Detect which cell encompasses the target text, then output its (x, y) center coordinate. 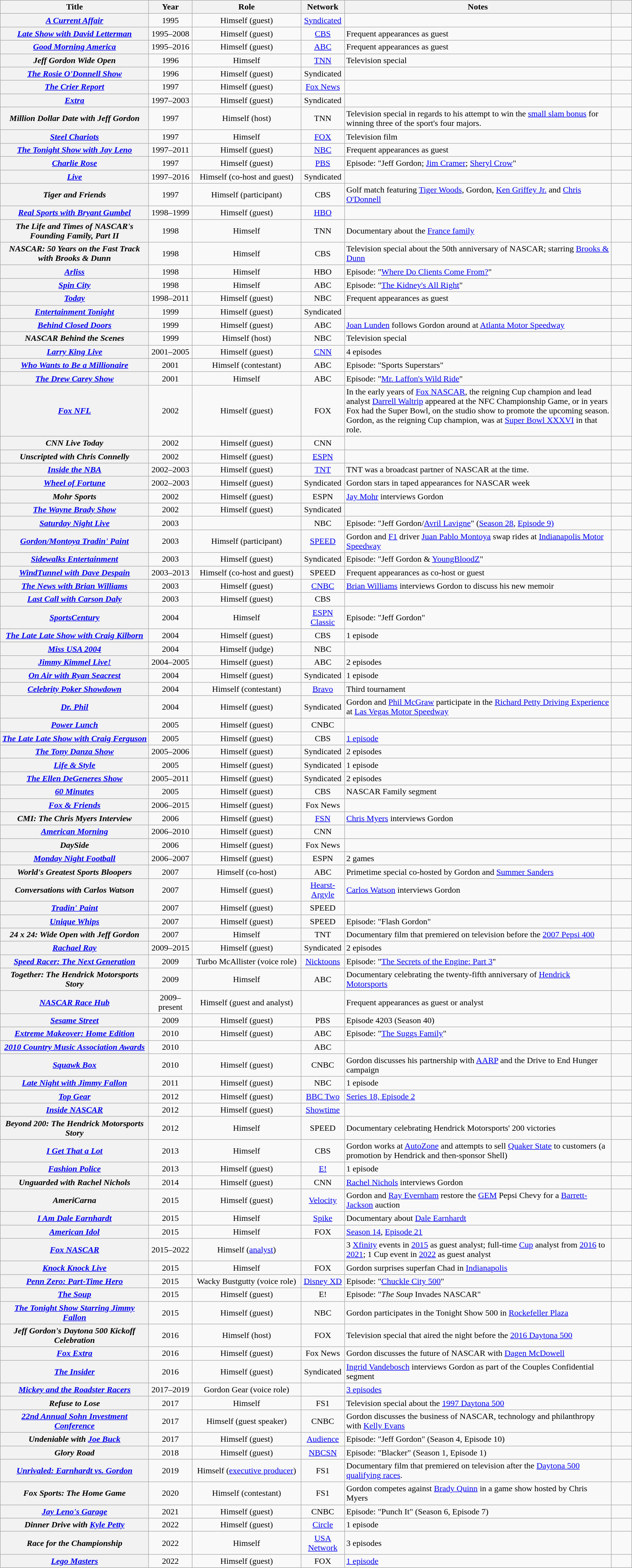
Frequent appearances as co-host or guest (477, 573)
NASCAR: 50 Years on the Fast Track with Brooks & Dunn (75, 254)
1998–1999 (170, 213)
Celebrity Poker Showdown (75, 689)
Gordon works at AutoZone and attempts to sell Quaker State to customers (a promotion by Hendrick and then-sponsor Shell) (477, 1151)
Gordon and Phil McGraw participate in the Richard Petty Driving Experience at Las Vegas Motor Speedway (477, 707)
Life & Style (75, 765)
2009–2015 (170, 948)
CNN Live Today (75, 443)
Gordon/Montoya Tradin' Paint (75, 541)
Gordon discusses his partnership with AARP and the Drive to End Hunger campaign (477, 1065)
Jay Leno's Garage (75, 1512)
Hearst-Argyle (323, 890)
Documentary celebrating Hendrick Motorsports' 200 victories (477, 1128)
Entertainment Tonight (75, 312)
Good Morning America (75, 47)
The Life and Times of NASCAR's Founding Family, Part II (75, 231)
BBC Two (323, 1096)
Unscripted with Chris Connelly (75, 456)
Episode: "Sports Superstars" (477, 365)
Himself (executive producer) (247, 1471)
Gordon Gear (voice role) (247, 1390)
Documentary about the France family (477, 231)
Jimmy Kimmel Live! (75, 662)
Gordon and Ray Evernham restore the GEM Pepsi Chevy for a Barrett-Jackson auction (477, 1201)
Charlie Rose (75, 163)
Million Dollar Date with Jeff Gordon (75, 119)
Spin City (75, 285)
Jay Mohr interviews Gordon (477, 496)
4 episodes (477, 352)
Fox NASCAR (75, 1250)
Race for the Championship (75, 1543)
Fox NFL (75, 411)
Showtime (323, 1110)
3 Xfinity events in 2015 as guest analyst; full-time Cup analyst from 2016 to 2021; 1 Cup event in 2022 as guest analyst (477, 1250)
Wheel of Fortune (75, 483)
Gordon discusses the business of NASCAR, technology and philanthropy with Kelly Evans (477, 1421)
Documentary film that premiered on television after the Daytona 500 qualifying races. (477, 1471)
The Tonight Show Starring Jimmy Fallon (75, 1313)
DaySide (75, 845)
Episode: "Jeff Gordon" (Season 4, Episode 10) (477, 1439)
Episode: "Jeff Gordon & YoungBloodZ" (477, 559)
Inside NASCAR (75, 1110)
World's Greatest Sports Bloopers (75, 872)
Bravo (323, 689)
Last Call with Carson Daly (75, 599)
24 x 24: Wide Open with Jeff Gordon (75, 935)
Late Show with David Letterman (75, 34)
Documentary film that premiered on television before the 2007 Pepsi 400 (477, 935)
Year (170, 7)
Network (323, 7)
The Tonight Show with Jay Leno (75, 150)
Documentary celebrating the twenty-fifth anniversary of Hendrick Motorsports (477, 980)
The Ellen DeGeneres Show (75, 778)
Larry King Live (75, 352)
Knock Knock Live (75, 1268)
Top Gear (75, 1096)
Speed Racer: The Next Generation (75, 961)
Episode: "Blacker" (Season 1, Episode 1) (477, 1453)
Circle (323, 1525)
Episode: "Mr. Laffon's Wild Ride" (477, 378)
Power Lunch (75, 725)
Refuse to Lose (75, 1403)
Dr. Phil (75, 707)
Today (75, 298)
ESPN Classic (323, 617)
1997–2016 (170, 176)
The Tony Danza Show (75, 752)
Steel Chariots (75, 136)
Episode: "Jeff Gordon/Avril Lavigne" (Season 28, Episode 9) (477, 523)
Episode: "Where Do Clients Come From?" (477, 272)
Carlos Watson interviews Gordon (477, 890)
Extra (75, 100)
The Rosie O'Donnell Show (75, 74)
American Idol (75, 1232)
Fashion Police (75, 1169)
Gordon stars in taped appearances for NASCAR week (477, 483)
Late Night with Jimmy Fallon (75, 1083)
22nd Annual Sohn Investment Conference (75, 1421)
2005–2011 (170, 778)
2018 (170, 1453)
I Get That a Lot (75, 1151)
I Am Dale Earnhardt (75, 1218)
2020 (170, 1494)
Episode: "Chuckle City 500" (477, 1281)
Episode 4203 (Season 40) (477, 1020)
2006–2007 (170, 858)
Live (75, 176)
1997–2011 (170, 150)
Notes (477, 7)
Himself (analyst) (247, 1250)
NASCAR Race Hub (75, 1002)
Joan Lunden follows Gordon around at Atlanta Motor Speedway (477, 325)
Conversations with Carlos Watson (75, 890)
Behind Closed Doors (75, 325)
Himself (co-host) (247, 872)
AmeriCarna (75, 1201)
Mickey and the Roadster Racers (75, 1390)
The News with Brian Williams (75, 586)
NASCAR Family segment (477, 792)
Rachael Ray (75, 948)
Third tournament (477, 689)
NASCAR Behind the Scenes (75, 338)
2 games (477, 858)
Turbo McAllister (voice role) (247, 961)
Extreme Makeover: Home Edition (75, 1034)
Nicktoons (323, 961)
1995–2016 (170, 47)
1995 (170, 20)
Saturday Night Live (75, 523)
Television special that aired the night before the 2016 Daytona 500 (477, 1335)
Himself (guest and analyst) (247, 1002)
Mohr Sports (75, 496)
NBCSN (323, 1453)
Primetime special co-hosted by Gordon and Summer Sanders (477, 872)
Glory Road (75, 1453)
Miss USA 2004 (75, 649)
A Current Affair (75, 20)
Inside the NBA (75, 470)
Himself (judge) (247, 649)
Brian Williams interviews Gordon to discuss his new memoir (477, 586)
2004–2005 (170, 662)
The Wayne Brady Show (75, 510)
2017–2019 (170, 1390)
Unrivaled: Earnhardt vs. Gordon (75, 1471)
Frequent appearances as guest or analyst (477, 1002)
2011 (170, 1083)
Episode: "Punch It" (Season 6, Episode 7) (477, 1512)
Title (75, 7)
Role (247, 7)
The Soup (75, 1295)
Episode: "Jeff Gordon" (477, 617)
2005–2006 (170, 752)
Penn Zero: Part-Time Hero (75, 1281)
Episode: "Flash Gordon" (477, 921)
2006–2015 (170, 805)
Series 18, Episode 2 (477, 1096)
Lego Masters (75, 1561)
Ingrid Vandebosch interviews Gordon as part of the Couples Confidential segment (477, 1372)
Gordon competes against Brady Quinn in a game show hosted by Chris Myers (477, 1494)
Golf match featuring Tiger Woods, Gordon, Ken Griffey Jr. and Chris O'Donnell (477, 195)
Velocity (323, 1201)
Squawk Box (75, 1065)
Episode: "The Suggs Family" (477, 1034)
Disney XD (323, 1281)
Jeff Gordon's Daytona 500 Kickoff Celebration (75, 1335)
Gordon and F1 driver Juan Pablo Montoya swap rides at Indianapolis Motor Speedway (477, 541)
The Late Late Show with Craig Ferguson (75, 738)
American Morning (75, 832)
Audience (323, 1439)
2019 (170, 1471)
Television film (477, 136)
Arliss (75, 272)
2010 Country Music Association Awards (75, 1047)
Episode: "The Secrets of the Engine: Part 3" (477, 961)
Spike (323, 1218)
Unguarded with Rachel Nichols (75, 1182)
Who Wants to Be a Millionaire (75, 365)
Episode: "Jeff Gordon; Jim Cramer; Sheryl Crow" (477, 163)
Fox Sports: The Home Game (75, 1494)
2021 (170, 1512)
Documentary about Dale Earnhardt (477, 1218)
On Air with Ryan Seacrest (75, 675)
Himself (guest speaker) (247, 1421)
2001–2005 (170, 352)
Unique Whips (75, 921)
TNT was a broadcast partner of NASCAR at the time. (477, 470)
60 Minutes (75, 792)
USA Network (323, 1543)
Rachel Nichols interviews Gordon (477, 1182)
Tiger and Friends (75, 195)
The Drew Carey Show (75, 378)
The Insider (75, 1372)
2006–2010 (170, 832)
1998–2011 (170, 298)
Sesame Street (75, 1020)
Together: The Hendrick Motorsports Story (75, 980)
2009–present (170, 1002)
FSN (323, 818)
1995–2008 (170, 34)
Episode: "The Soup Invades NASCAR" (477, 1295)
Television special about the 50th anniversary of NASCAR; starring Brooks & Dunn (477, 254)
2014 (170, 1182)
Fox & Friends (75, 805)
Fox Extra (75, 1353)
Sidewalks Entertainment (75, 559)
Dinner Drive with Kyle Petty (75, 1525)
1997–2003 (170, 100)
Wacky Bustgutty (voice role) (247, 1281)
The Crier Report (75, 87)
The Late Late Show with Craig Kilborn (75, 635)
WindTunnel with Dave Despain (75, 573)
2015–2022 (170, 1250)
Chris Myers interviews Gordon (477, 818)
Beyond 200: The Hendrick Motorsports Story (75, 1128)
CMI: The Chris Myers Interview (75, 818)
2003–2013 (170, 573)
Monday Night Football (75, 858)
Episode: "The Kidney's All Right" (477, 285)
Gordon participates in the Tonight Show 500 in Rockefeller Plaza (477, 1313)
Tradin' Paint (75, 908)
Real Sports with Bryant Gumbel (75, 213)
Gordon discusses the future of NASCAR with Dagen McDowell (477, 1353)
Television special about the 1997 Daytona 500 (477, 1403)
Television special in regards to his attempt to win the small slam bonus for winning three of the sport's four majors. (477, 119)
Undeniable with Joe Buck (75, 1439)
Season 14, Episode 21 (477, 1232)
Gordon surprises superfan Chad in Indianapolis (477, 1268)
Jeff Gordon Wide Open (75, 60)
SportsCentury (75, 617)
